Scan for the cell matching the given text and deliver its [x, y] coordinate at center. 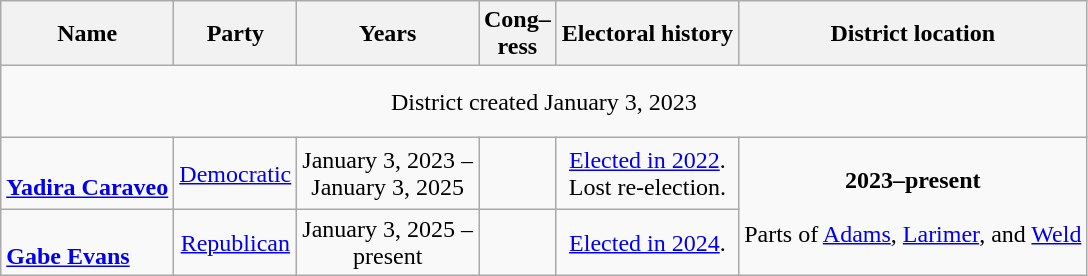
Republican [236, 242]
District location [913, 34]
2023–present Parts of Adams, Larimer, and Weld [913, 206]
January 3, 2023 –January 3, 2025 [388, 174]
District created January 3, 2023 [544, 102]
Elected in 2022.Lost re-election. [647, 174]
Years [388, 34]
Name [88, 34]
Elected in 2024. [647, 242]
Party [236, 34]
Democratic [236, 174]
Yadira Caraveo [88, 174]
Gabe Evans [88, 242]
January 3, 2025 –present [388, 242]
Cong–ress [517, 34]
Electoral history [647, 34]
